Provide the [x, y] coordinate of the cell's center where the given text is located.  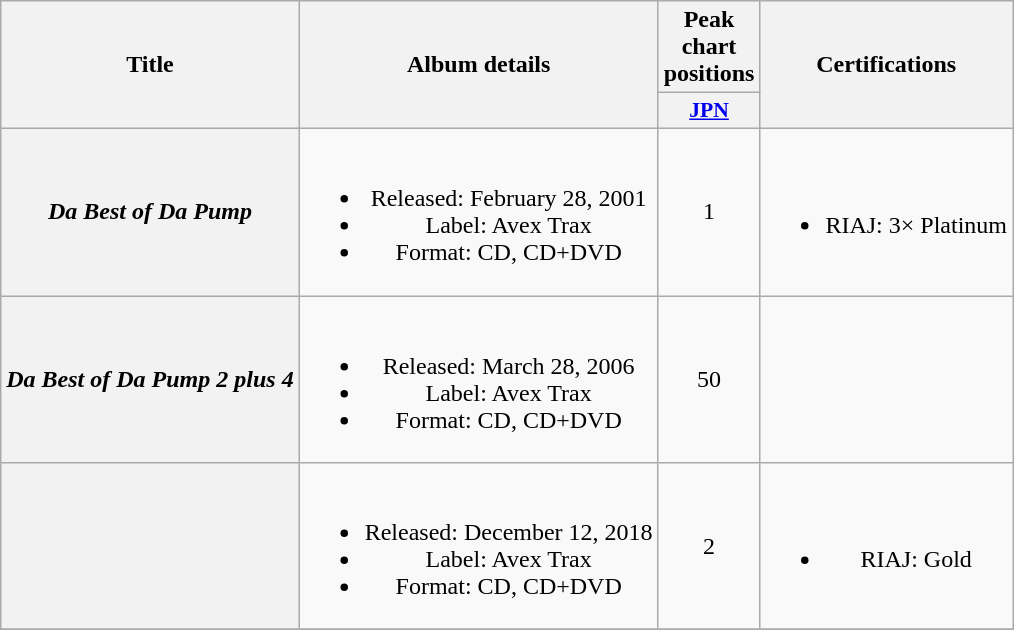
Album details [478, 65]
1 [709, 212]
RIAJ: 3× Platinum [886, 212]
Da Best of Da Pump [150, 212]
Released: March 28, 2006Label: Avex TraxFormat: CD, CD+DVD [478, 380]
Title [150, 65]
Da Best of Da Pump 2 plus 4 [150, 380]
Certifications [886, 65]
50 [709, 380]
Released: December 12, 2018Label: Avex TraxFormat: CD, CD+DVD [478, 546]
Peak chart positions [709, 47]
Released: February 28, 2001Label: Avex TraxFormat: CD, CD+DVD [478, 212]
2 [709, 546]
RIAJ: Gold [886, 546]
JPN [709, 111]
